Detect which cell encompasses the target text, then output its (x, y) center coordinate. 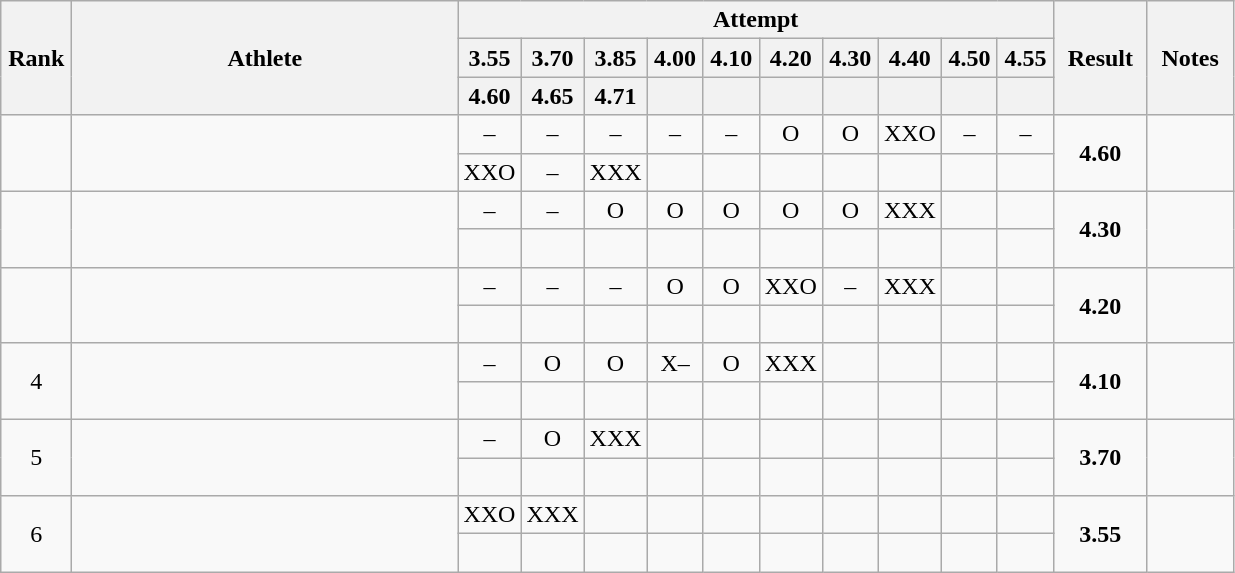
4.71 (616, 96)
Attempt (756, 20)
5 (36, 457)
4 (36, 381)
Notes (1190, 58)
Result (1101, 58)
6 (36, 534)
4.40 (910, 58)
X– (675, 362)
Athlete (265, 58)
4.00 (675, 58)
4.55 (1025, 58)
Rank (36, 58)
4.50 (969, 58)
3.85 (616, 58)
4.65 (552, 96)
